Search for the cell housing the specified text and yield its [X, Y] center coordinate. 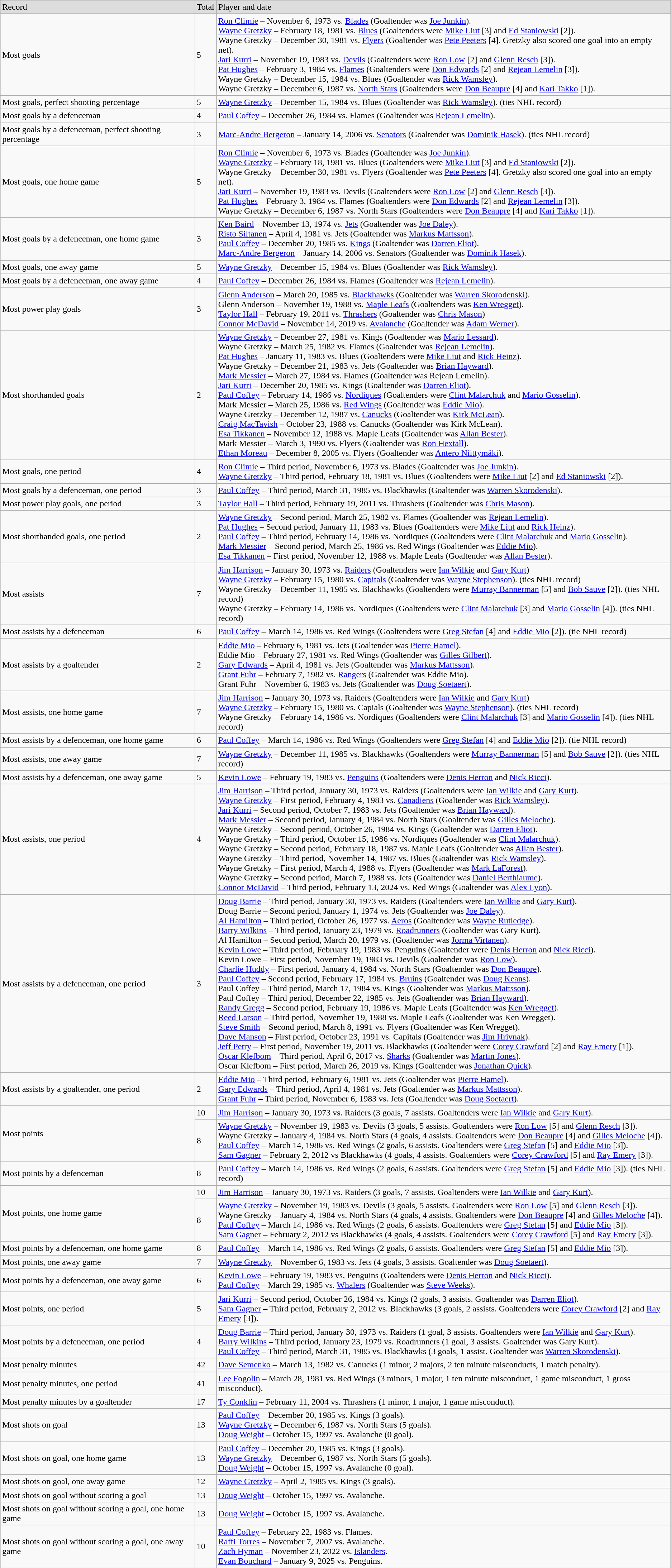
Most assists by a goaltender, one period [97, 1089]
Most shots on goal without scoring a goal, one away game [97, 1547]
Most goals, one away game [97, 267]
Most shorthanded goals, one period [97, 537]
Paul Coffey – March 14, 1986 vs. Red Wings (2 goals, 6 assists. Goaltenders were Greg Stefan [5] and Eddie Mio [3]). [443, 1248]
Most goals by a defenceman, one home game [97, 239]
Most points, one home game [97, 1213]
Wayne Gretzky – April 2, 1985 vs. Kings (3 goals). [443, 1481]
Taylor Hall – Third period, February 19, 2011 vs. Thrashers (Goaltender was Chris Mason). [443, 504]
Most assists by a defenceman, one home game [97, 740]
Most shots on goal without scoring a goal, one home game [97, 1514]
Dave Semenko – March 13, 1982 vs. Canucks (1 minor, 2 majors, 2 ten minute misconducts, 1 match penalty). [443, 1365]
Most penalty minutes, one period [97, 1383]
Most assists by a goaltender [97, 665]
Most goals by a defenceman, one away game [97, 281]
Most shots on goal [97, 1425]
Most goals [97, 54]
Wayne Gretzky – December 11, 1985 vs. Blackhawks (Goaltenders were Murray Bannerman [5] and Bob Sauve [2]). (ties NHL record) [443, 759]
Most goals, one home game [97, 182]
Most points, one away game [97, 1262]
Paul Coffey – March 14, 1986 vs. Red Wings (2 goals, 6 assists. Goaltenders were Greg Stefan [5] and Eddie Mio [3]). (ties NHL record) [443, 1173]
41 [205, 1383]
Player and date [443, 7]
Most shorthanded goals [97, 395]
Most assists by a defenceman, one period [97, 983]
Ty Conklin – February 11, 2004 vs. Thrashers (1 minor, 1 major, 1 game misconduct). [443, 1402]
Wayne Gretzky – November 6, 1983 vs. Jets (4 goals, 3 assists. Goaltender was Doug Soetaert). [443, 1262]
Most power play goals, one period [97, 504]
Most assists by a defenceman, one away game [97, 777]
Most points, one period [97, 1309]
Most goals by a defenceman, perfect shooting percentage [97, 134]
Most goals, one period [97, 472]
Most assists by a defenceman [97, 632]
Most penalty minutes [97, 1365]
Most goals by a defenceman [97, 116]
Most penalty minutes by a goaltender [97, 1402]
Most points [97, 1134]
Kevin Lowe – February 19, 1983 vs. Penguins (Goaltenders were Denis Herron and Nick Ricci). [443, 777]
Most shots on goal, one home game [97, 1458]
Most goals, perfect shooting percentage [97, 102]
42 [205, 1365]
Total [205, 7]
Lee Fogolin – March 28, 1981 vs. Red Wings (3 minors, 1 major, 1 ten minute misconduct, 1 game misconduct, 1 gross misconduct). [443, 1383]
17 [205, 1402]
Most power play goals [97, 309]
Most shots on goal without scoring a goal [97, 1495]
Most points by a defenceman, one period [97, 1342]
Most assists, one away game [97, 759]
Paul Coffey – Third period, March 31, 1985 vs. Blackhawks (Goaltender was Warren Skorodenski). [443, 490]
Wayne Gretzky – December 15, 1984 vs. Blues (Goaltender was Rick Wamsley). (ties NHL record) [443, 102]
Most points by a defenceman, one home game [97, 1248]
Most assists, one home game [97, 712]
Most goals by a defenceman, one period [97, 490]
Most assists [97, 594]
Most points by a defenceman [97, 1173]
12 [205, 1481]
Record [97, 7]
Most shots on goal, one away game [97, 1481]
Most assists, one period [97, 839]
Wayne Gretzky – December 15, 1984 vs. Blues (Goaltender was Rick Wamsley). [443, 267]
Marc-Andre Bergeron – January 14, 2006 vs. Senators (Goaltender was Dominik Hasek). (ties NHL record) [443, 134]
Most points by a defenceman, one away game [97, 1281]
